Output the (X, Y) coordinate of the center of the cell containing the given text.  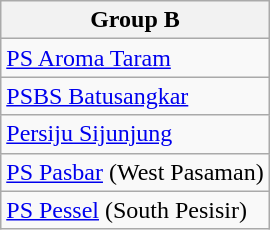
PSBS Batusangkar (135, 96)
PS Aroma Taram (135, 58)
Group B (135, 20)
PS Pasbar (West Pasaman) (135, 172)
PS Pessel (South Pesisir) (135, 210)
Persiju Sijunjung (135, 134)
